Detect which cell encompasses the target text, then output its [X, Y] center coordinate. 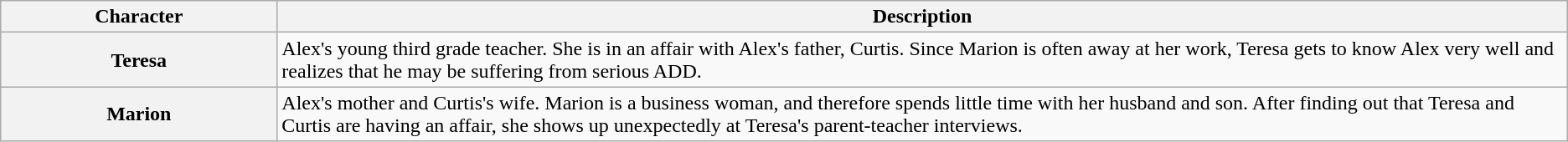
Marion [139, 114]
Character [139, 17]
Teresa [139, 60]
Description [922, 17]
